Determine the [X, Y] coordinate at the center of the cell enclosing the given text.  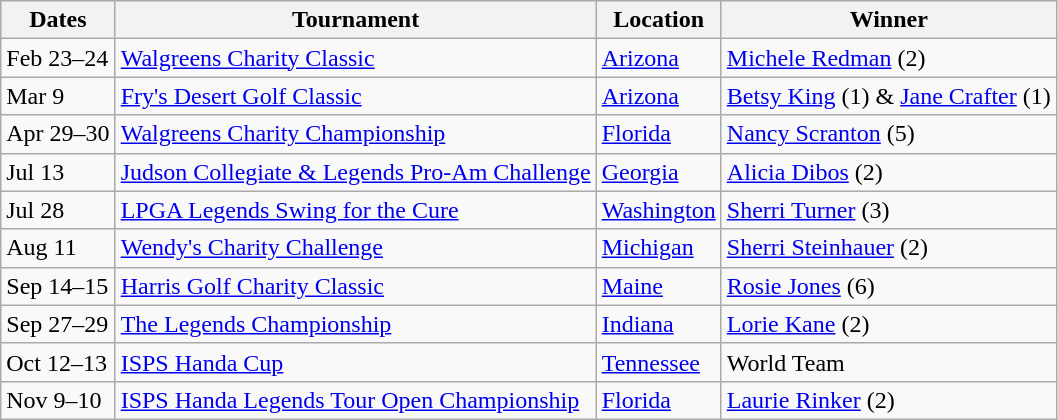
Location [658, 20]
Wendy's Charity Challenge [356, 248]
Sep 27–29 [58, 324]
LPGA Legends Swing for the Cure [356, 210]
Indiana [658, 324]
Maine [658, 286]
Judson Collegiate & Legends Pro-Am Challenge [356, 172]
ISPS Handa Cup [356, 362]
The Legends Championship [356, 324]
Betsy King (1) & Jane Crafter (1) [888, 96]
Fry's Desert Golf Classic [356, 96]
Jul 28 [58, 210]
Georgia [658, 172]
Tournament [356, 20]
ISPS Handa Legends Tour Open Championship [356, 400]
Laurie Rinker (2) [888, 400]
Harris Golf Charity Classic [356, 286]
Rosie Jones (6) [888, 286]
Michele Redman (2) [888, 58]
Michigan [658, 248]
Sep 14–15 [58, 286]
Lorie Kane (2) [888, 324]
Feb 23–24 [58, 58]
Jul 13 [58, 172]
Dates [58, 20]
Sherri Turner (3) [888, 210]
Aug 11 [58, 248]
Sherri Steinhauer (2) [888, 248]
Nancy Scranton (5) [888, 134]
Washington [658, 210]
Walgreens Charity Championship [356, 134]
Apr 29–30 [58, 134]
Tennessee [658, 362]
World Team [888, 362]
Alicia Dibos (2) [888, 172]
Walgreens Charity Classic [356, 58]
Winner [888, 20]
Oct 12–13 [58, 362]
Nov 9–10 [58, 400]
Mar 9 [58, 96]
